Output the [X, Y] coordinate of the center of the cell containing the given text.  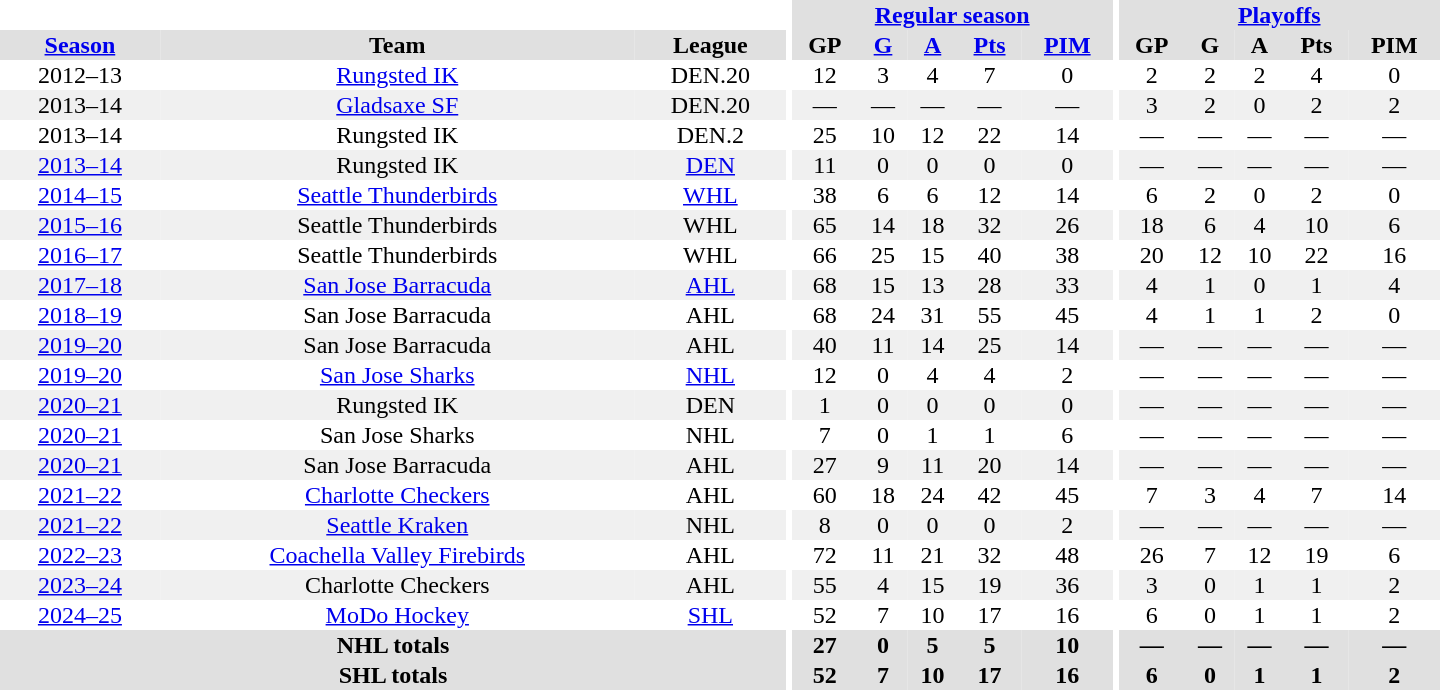
9 [883, 465]
60 [824, 495]
2022–23 [80, 555]
31 [933, 315]
Season [80, 45]
Playoffs [1279, 15]
NHL totals [393, 645]
SHL [710, 615]
2016–17 [80, 255]
21 [933, 555]
Gladsaxe SF [398, 105]
MoDo Hockey [398, 615]
8 [824, 525]
2014–15 [80, 195]
28 [989, 285]
36 [1068, 585]
33 [1068, 285]
2015–16 [80, 225]
2018–19 [80, 315]
13 [933, 285]
Coachella Valley Firebirds [398, 555]
Regular season [952, 15]
Team [398, 45]
65 [824, 225]
48 [1068, 555]
2024–25 [80, 615]
DEN.2 [710, 135]
Seattle Kraken [398, 525]
42 [989, 495]
League [710, 45]
2023–24 [80, 585]
72 [824, 555]
2012–13 [80, 75]
SHL totals [393, 675]
66 [824, 255]
2017–18 [80, 285]
